Scan for the cell matching the given text and deliver its (X, Y) coordinate at center. 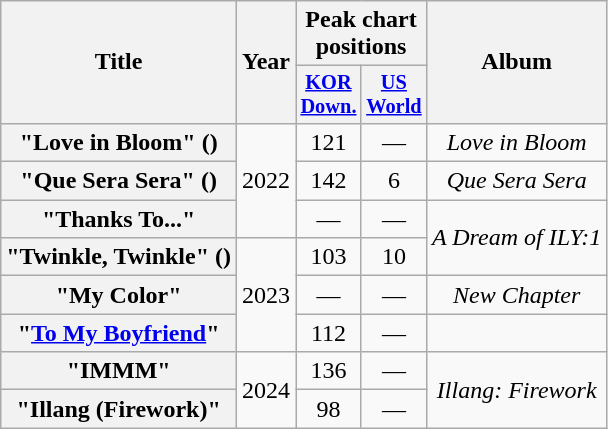
112 (329, 333)
Love in Bloom (516, 142)
142 (329, 181)
"Thanks To..." (119, 219)
"My Color" (119, 295)
A Dream of ILY:1 (516, 238)
Title (119, 62)
2023 (266, 295)
"Illang (Firework)" (119, 409)
Illang: Firework (516, 390)
"Twinkle, Twinkle" () (119, 257)
"Love in Bloom" () (119, 142)
Year (266, 62)
KORDown. (329, 95)
103 (329, 257)
6 (394, 181)
136 (329, 371)
"IMMM" (119, 371)
Que Sera Sera (516, 181)
2024 (266, 390)
Album (516, 62)
121 (329, 142)
2022 (266, 180)
10 (394, 257)
USWorld (394, 95)
New Chapter (516, 295)
Peak chart positions (362, 34)
98 (329, 409)
"Que Sera Sera" () (119, 181)
"To My Boyfriend" (119, 333)
